Locate the cell with the specified text and output its [X, Y] center coordinate. 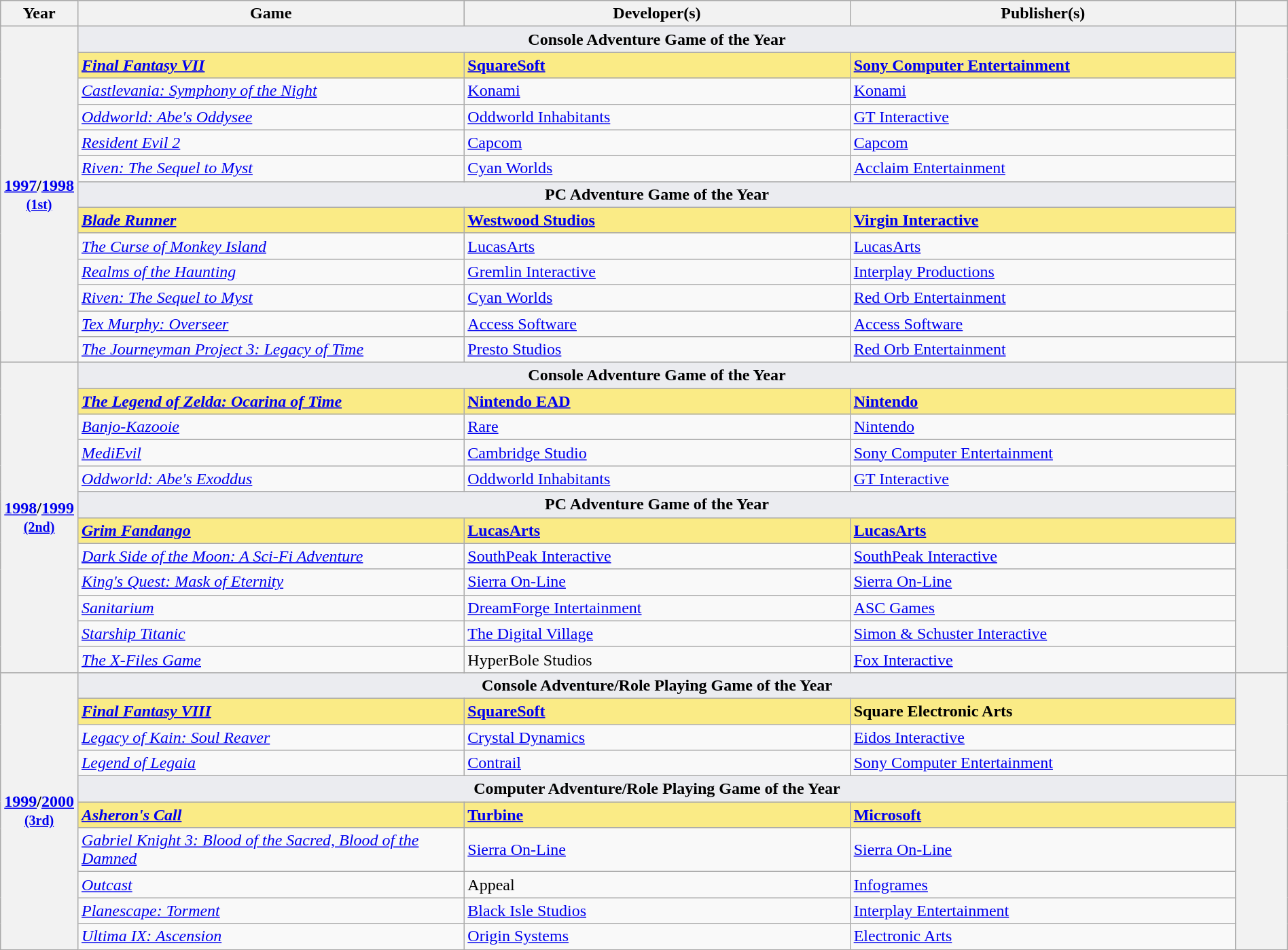
Asheron's Call [270, 815]
Simon & Schuster Interactive [1043, 634]
King's Quest: Mask of Eternity [270, 582]
Banjo-Kazooie [270, 427]
Starship Titanic [270, 634]
Cambridge Studio [657, 453]
The Legend of Zelda: Ocarina of Time [270, 401]
Blade Runner [270, 220]
Gabriel Knight 3: Blood of the Sacred, Blood of the Damned [270, 850]
Computer Adventure/Role Playing Game of the Year [656, 789]
Legacy of Kain: Soul Reaver [270, 737]
Tex Murphy: Overseer [270, 324]
Infogrames [1043, 885]
Sanitarium [270, 608]
Console Adventure/Role Playing Game of the Year [656, 685]
Developer(s) [657, 14]
The Journeyman Project 3: Legacy of Time [270, 350]
Contrail [657, 763]
Year [39, 14]
Outcast [270, 885]
Square Electronic Arts [1043, 711]
Virgin Interactive [1043, 220]
Castlevania: Symphony of the Night [270, 91]
Planescape: Torment [270, 911]
Ultima IX: Ascension [270, 936]
Gremlin Interactive [657, 272]
Realms of the Haunting [270, 272]
The Digital Village [657, 634]
Resident Evil 2 [270, 143]
Oddworld: Abe's Exoddus [270, 479]
Microsoft [1043, 815]
Publisher(s) [1043, 14]
Grim Fandango [270, 530]
Turbine [657, 815]
Presto Studios [657, 350]
Interplay Entertainment [1043, 911]
Black Isle Studios [657, 911]
Dark Side of the Moon: A Sci-Fi Adventure [270, 556]
Rare [657, 427]
Electronic Arts [1043, 936]
MediEvil [270, 453]
Oddworld: Abe's Oddysee [270, 117]
Eidos Interactive [1043, 737]
Nintendo EAD [657, 401]
Final Fantasy VIII [270, 711]
The Curse of Monkey Island [270, 246]
DreamForge Intertainment [657, 608]
Interplay Productions [1043, 272]
Westwood Studios [657, 220]
Game [270, 14]
1999/2000 (3rd) [39, 811]
ASC Games [1043, 608]
Appeal [657, 885]
Origin Systems [657, 936]
1997/1998 (1st) [39, 194]
HyperBole Studios [657, 659]
Crystal Dynamics [657, 737]
Fox Interactive [1043, 659]
Legend of Legaia [270, 763]
Acclaim Entertainment [1043, 168]
The X-Files Game [270, 659]
1998/1999 (2nd) [39, 517]
Final Fantasy VII [270, 65]
